From the cell containing the given text, extract its center point as (x, y) coordinate. 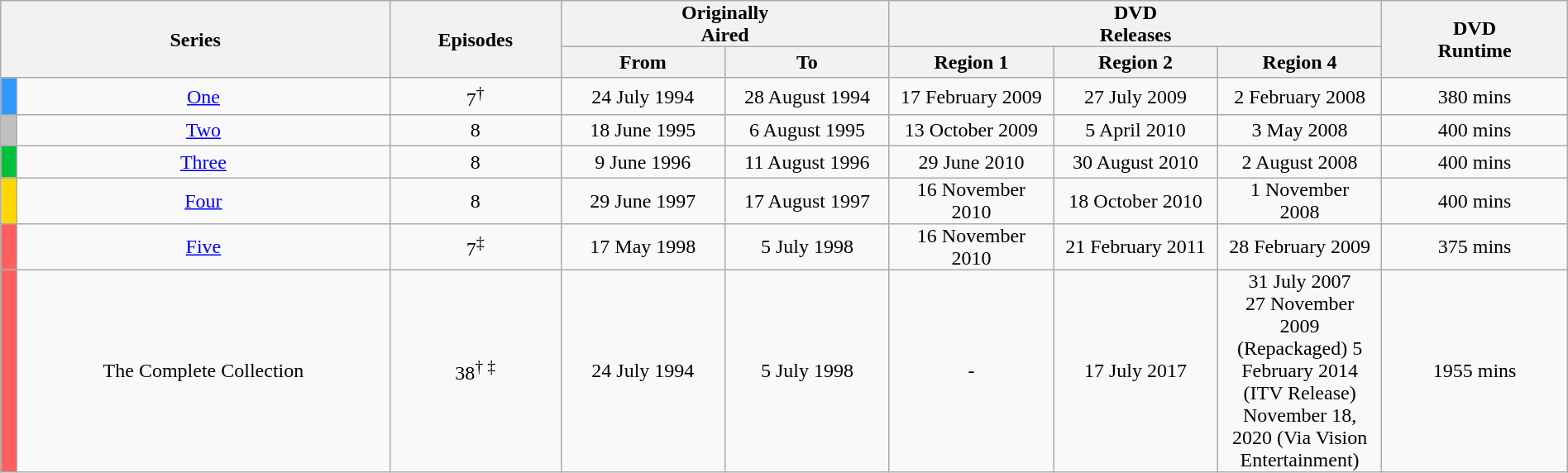
2 February 2008 (1300, 96)
30 August 2010 (1136, 162)
28 August 1994 (807, 96)
17 May 1998 (643, 246)
29 June 1997 (643, 201)
28 February 2009 (1300, 246)
The Complete Collection (203, 370)
1 November 2008 (1300, 201)
Five (203, 246)
18 June 1995 (643, 131)
7‡ (475, 246)
31 July 200727 November 2009 (Repackaged) 5 February 2014 (ITV Release)November 18, 2020 (Via Vision Entertainment) (1300, 370)
From (643, 62)
Four (203, 201)
380 mins (1475, 96)
Episodes (475, 40)
OriginallyAired (724, 24)
27 July 2009 (1136, 96)
18 October 2010 (1136, 201)
- (971, 370)
11 August 1996 (807, 162)
17 August 1997 (807, 201)
Region 1 (971, 62)
7† (475, 96)
3 May 2008 (1300, 131)
375 mins (1475, 246)
Two (203, 131)
6 August 1995 (807, 131)
17 July 2017 (1136, 370)
To (807, 62)
9 June 1996 (643, 162)
One (203, 96)
29 June 2010 (971, 162)
DVDRuntime (1475, 40)
Three (203, 162)
2 August 2008 (1300, 162)
Region 4 (1300, 62)
38† ‡ (475, 370)
DVDReleases (1135, 24)
Series (195, 40)
Region 2 (1136, 62)
13 October 2009 (971, 131)
5 April 2010 (1136, 131)
21 February 2011 (1136, 246)
1955 mins (1475, 370)
17 February 2009 (971, 96)
